Output the [X, Y] coordinate of the center of the cell containing the given text.  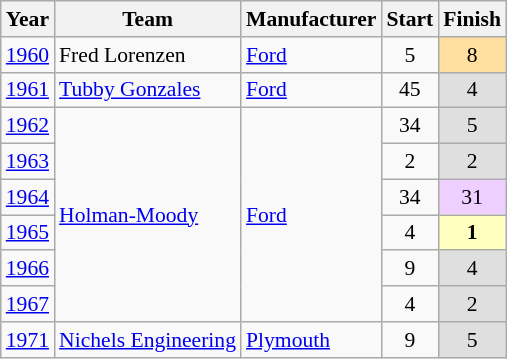
Year [28, 19]
1963 [28, 162]
Manufacturer [311, 19]
Plymouth [311, 340]
Fred Lorenzen [148, 55]
31 [472, 197]
Start [410, 19]
1971 [28, 340]
1960 [28, 55]
1966 [28, 269]
Finish [472, 19]
Nichels Engineering [148, 340]
Team [148, 19]
1964 [28, 197]
Tubby Gonzales [148, 90]
Holman-Moody [148, 215]
1 [472, 233]
1967 [28, 304]
1962 [28, 126]
1965 [28, 233]
45 [410, 90]
8 [472, 55]
1961 [28, 90]
